From the cell containing the given text, extract its center point as [x, y] coordinate. 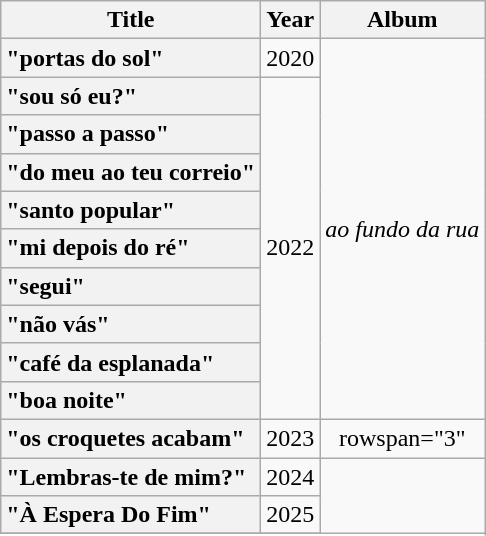
"santo popular" [131, 210]
Year [290, 20]
2025 [290, 515]
"passo a passo" [131, 134]
Album [402, 20]
2020 [290, 58]
"Lembras-te de mim?" [131, 477]
"boa noite" [131, 400]
"não vás" [131, 324]
"segui" [131, 286]
ao fundo da rua [402, 230]
2022 [290, 248]
"café da esplanada" [131, 362]
"sou só eu?" [131, 96]
"À Espera Do Fim" [131, 515]
2023 [290, 438]
"mi depois do ré" [131, 248]
"os croquetes acabam" [131, 438]
Title [131, 20]
2024 [290, 477]
"portas do sol" [131, 58]
rowspan="3" [402, 438]
"do meu ao teu correio" [131, 172]
